Output the (X, Y) coordinate of the center of the cell containing the given text.  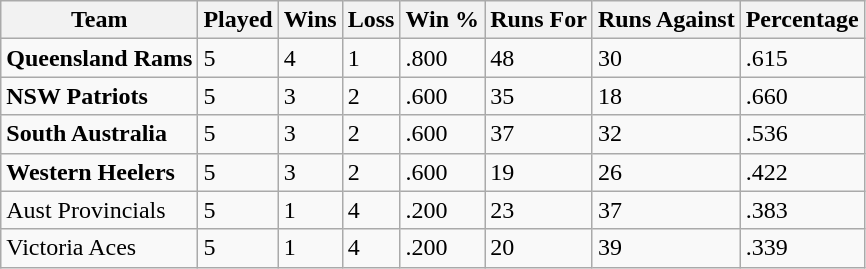
Win % (442, 20)
18 (666, 96)
.422 (802, 172)
32 (666, 134)
Loss (371, 20)
Wins (310, 20)
.800 (442, 58)
.660 (802, 96)
Aust Provincials (100, 210)
Victoria Aces (100, 248)
39 (666, 248)
.536 (802, 134)
.383 (802, 210)
Runs For (539, 20)
35 (539, 96)
26 (666, 172)
Runs Against (666, 20)
South Australia (100, 134)
.615 (802, 58)
Percentage (802, 20)
Queensland Rams (100, 58)
.339 (802, 248)
Western Heelers (100, 172)
NSW Patriots (100, 96)
30 (666, 58)
Played (238, 20)
19 (539, 172)
23 (539, 210)
48 (539, 58)
20 (539, 248)
Team (100, 20)
